Extract the (X, Y) coordinate from the center of the cell holding the provided text.  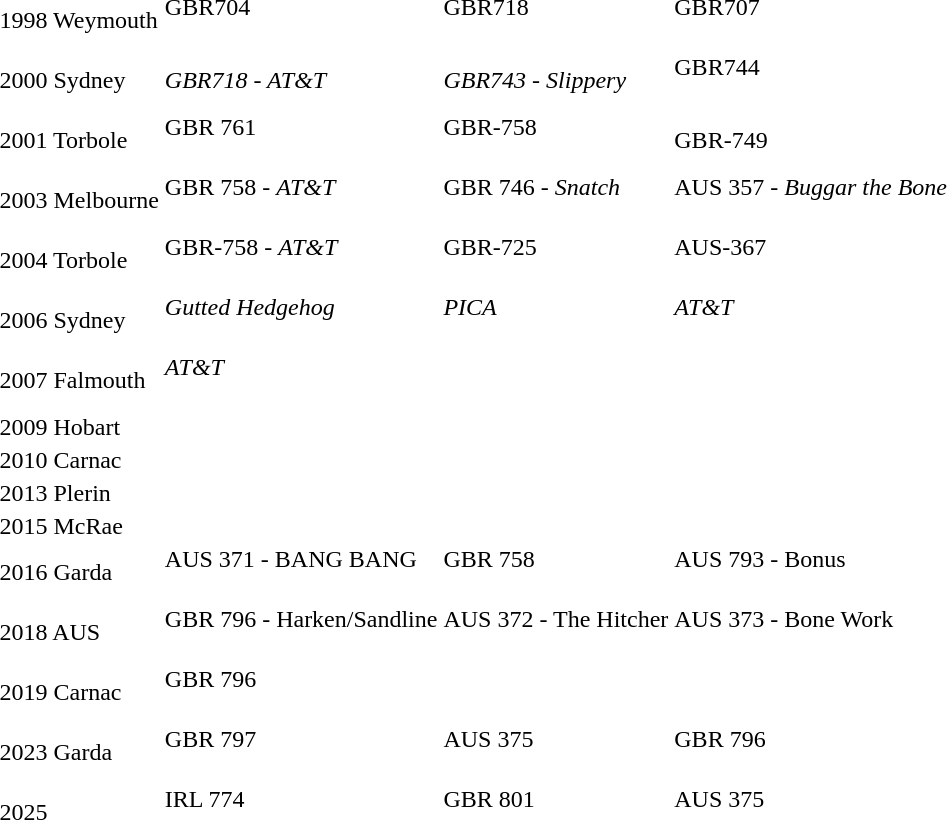
GBR743 - Slippery (556, 80)
GBR 758 (556, 572)
GBR 796 (301, 692)
GBR-758 - AT&T (301, 260)
GBR-758 (556, 140)
AUS 375 (556, 752)
GBR 796 - Harken/Sandline (301, 632)
AUS 371 - BANG BANG (301, 572)
GBR718 - AT&T (301, 80)
GBR 761 (301, 140)
GBR 758 - AT&T (301, 200)
GBR 797 (301, 752)
GBR 746 - Snatch (556, 200)
Gutted Hedgehog (301, 320)
AT&T (301, 380)
AUS 372 - The Hitcher (556, 632)
GBR-725 (556, 260)
PICA (556, 320)
